Extract the [X, Y] coordinate from the center of the cell holding the provided text.  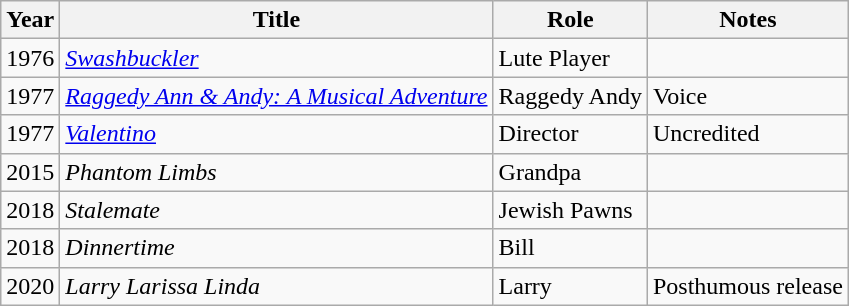
Title [276, 20]
Year [30, 20]
Valentino [276, 134]
Stalemate [276, 210]
2020 [30, 286]
Voice [748, 96]
Larry [570, 286]
2015 [30, 172]
Posthumous release [748, 286]
Jewish Pawns [570, 210]
Lute Player [570, 58]
Larry Larissa Linda [276, 286]
Uncredited [748, 134]
Raggedy Andy [570, 96]
1976 [30, 58]
Phantom Limbs [276, 172]
Raggedy Ann & Andy: A Musical Adventure [276, 96]
Dinnertime [276, 248]
Director [570, 134]
Bill [570, 248]
Grandpa [570, 172]
Notes [748, 20]
Swashbuckler [276, 58]
Role [570, 20]
